Provide the [x, y] coordinate of the cell's center where the given text is located.  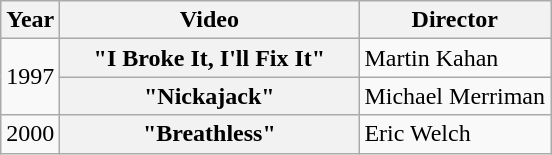
"Breathless" [210, 134]
Martin Kahan [455, 58]
Michael Merriman [455, 96]
Year [30, 20]
1997 [30, 77]
"Nickajack" [210, 96]
Video [210, 20]
Eric Welch [455, 134]
2000 [30, 134]
Director [455, 20]
"I Broke It, I'll Fix It" [210, 58]
